Provide the (X, Y) coordinate of the cell's center where the given text is located.  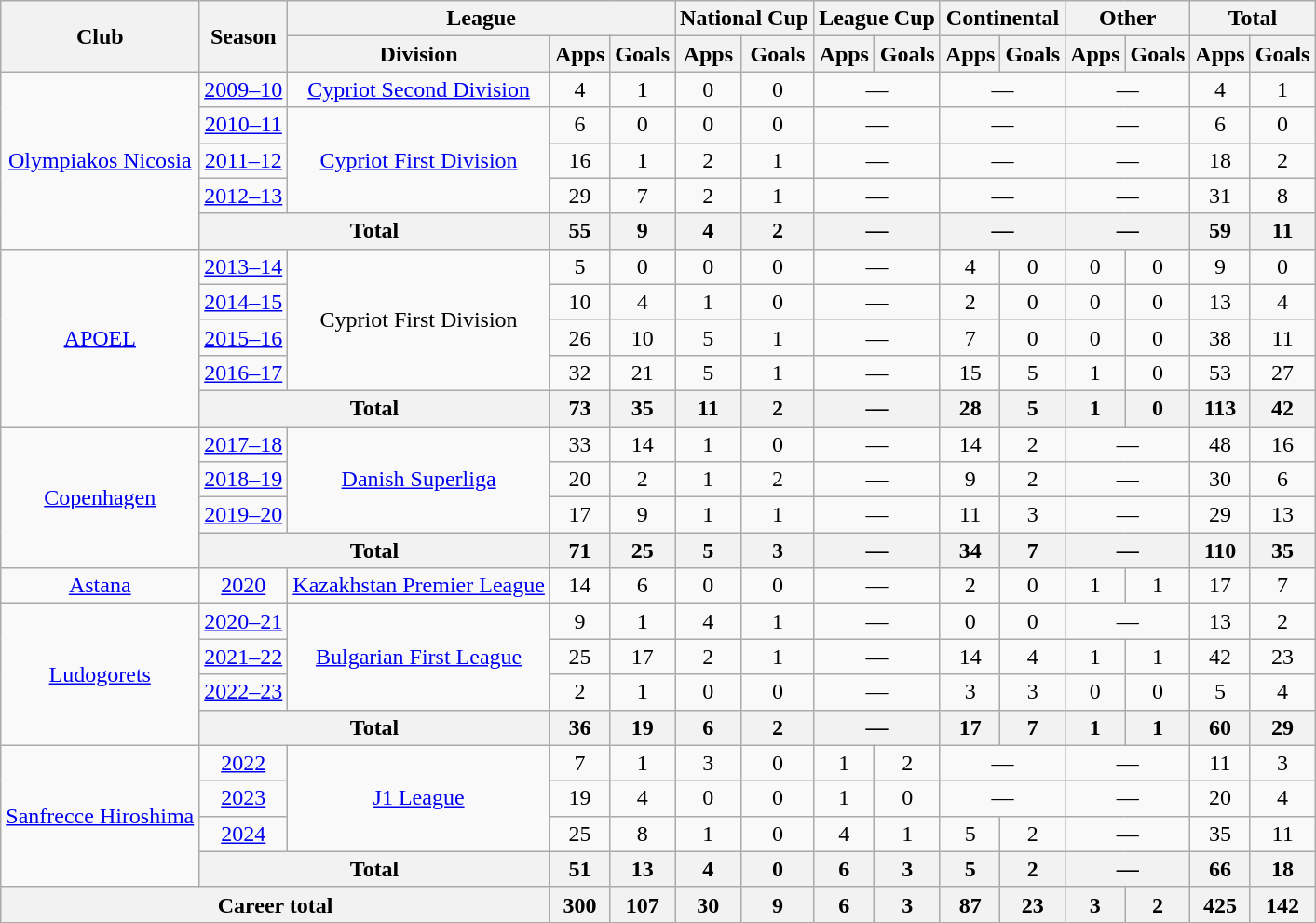
51 (579, 869)
33 (579, 444)
Continental (1002, 19)
Career total (276, 904)
2014–15 (244, 302)
107 (643, 904)
38 (1220, 337)
66 (1220, 869)
59 (1220, 231)
27 (1282, 373)
Astana (101, 586)
Bulgarian First League (419, 657)
League (482, 19)
2010–11 (244, 125)
21 (643, 373)
425 (1220, 904)
2012–13 (244, 196)
Danish Superliga (419, 480)
53 (1220, 373)
Olympiakos Nicosia (101, 160)
J1 League (419, 798)
Other (1128, 19)
113 (1220, 408)
2024 (244, 834)
National Cup (745, 19)
2017–18 (244, 444)
2020 (244, 586)
2011–12 (244, 160)
APOEL (101, 337)
28 (970, 408)
2022 (244, 763)
300 (579, 904)
2023 (244, 798)
71 (579, 550)
26 (579, 337)
2013–14 (244, 266)
34 (970, 550)
2018–19 (244, 480)
2015–16 (244, 337)
League Cup (877, 19)
36 (579, 727)
Division (419, 54)
Cypriot Second Division (419, 89)
48 (1220, 444)
87 (970, 904)
15 (970, 373)
32 (579, 373)
Club (101, 36)
2020–21 (244, 621)
110 (1220, 550)
60 (1220, 727)
Kazakhstan Premier League (419, 586)
73 (579, 408)
31 (1220, 196)
Ludogorets (101, 674)
Copenhagen (101, 497)
Sanfrecce Hiroshima (101, 816)
55 (579, 231)
Season (244, 36)
2022–23 (244, 692)
2016–17 (244, 373)
2019–20 (244, 515)
2021–22 (244, 657)
142 (1282, 904)
2009–10 (244, 89)
